Detect which cell encompasses the target text, then output its [x, y] center coordinate. 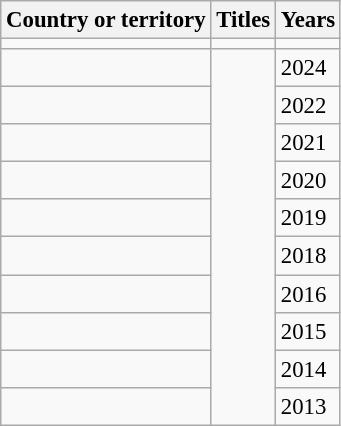
Country or territory [106, 20]
2014 [308, 369]
2022 [308, 106]
2013 [308, 406]
2015 [308, 331]
Years [308, 20]
2024 [308, 68]
2016 [308, 294]
2021 [308, 143]
2018 [308, 256]
2020 [308, 181]
Titles [244, 20]
2019 [308, 219]
